Identify which cell holds the provided text, then report its (X, Y) central coordinate. 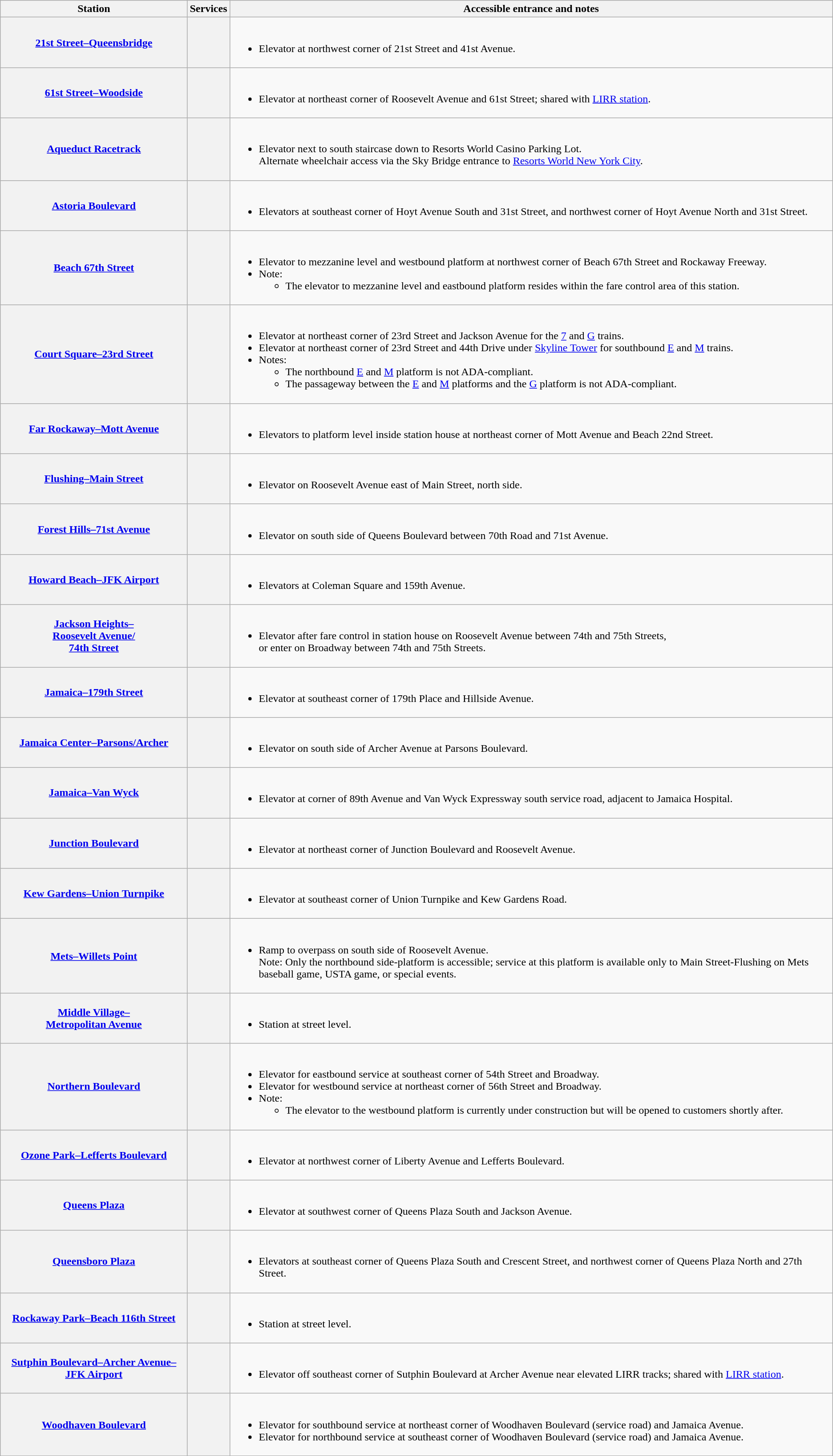
Jamaica–179th Street (94, 692)
Ozone Park–Lefferts Boulevard (94, 1155)
Kew Gardens–Union Turnpike (94, 894)
Rockaway Park–Beach 116th Street (94, 1318)
Aqueduct Racetrack (94, 149)
Forest Hills–71st Avenue (94, 529)
Mets–Willets Point (94, 956)
Elevator off southeast corner of Sutphin Boulevard at Archer Avenue near elevated LIRR tracks; shared with LIRR station. (531, 1368)
Elevator at southeast corner of 179th Place and Hillside Avenue. (531, 692)
Astoria Boulevard (94, 206)
Northern Boulevard (94, 1087)
Jackson Heights–Roosevelt Avenue/74th Street (94, 636)
Elevator at northwest corner of 21st Street and 41st Avenue. (531, 43)
Woodhaven Boulevard (94, 1424)
Elevator on south side of Queens Boulevard between 70th Road and 71st Avenue. (531, 529)
Jamaica Center–Parsons/Archer (94, 742)
Elevator at southwest corner of Queens Plaza South and Jackson Avenue. (531, 1205)
Elevator at northeast corner of Junction Boulevard and Roosevelt Avenue. (531, 843)
Queensboro Plaza (94, 1261)
Elevator at southeast corner of Union Turnpike and Kew Gardens Road. (531, 894)
21st Street–Queensbridge (94, 43)
Elevator at northwest corner of Liberty Avenue and Lefferts Boulevard. (531, 1155)
Jamaica–Van Wyck (94, 793)
Beach 67th Street (94, 268)
Services (208, 9)
Elevator on Roosevelt Avenue east of Main Street, north side. (531, 479)
Junction Boulevard (94, 843)
Accessible entrance and notes (531, 9)
Elevators at southeast corner of Hoyt Avenue South and 31st Street, and northwest corner of Hoyt Avenue North and 31st Street. (531, 206)
Far Rockaway–Mott Avenue (94, 428)
Elevator at northeast corner of Roosevelt Avenue and 61st Street; shared with LIRR station. (531, 93)
Middle Village–Metropolitan Avenue (94, 1018)
Court Square–23rd Street (94, 354)
Station (94, 9)
61st Street–Woodside (94, 93)
Queens Plaza (94, 1205)
Elevator after fare control in station house on Roosevelt Avenue between 74th and 75th Streets,or enter on Broadway between 74th and 75th Streets. (531, 636)
Howard Beach–JFK Airport (94, 580)
Elevators at Coleman Square and 159th Avenue. (531, 580)
Elevator at corner of 89th Avenue and Van Wyck Expressway south service road, adjacent to Jamaica Hospital. (531, 793)
Flushing–Main Street (94, 479)
Elevators at southeast corner of Queens Plaza South and Crescent Street, and northwest corner of Queens Plaza North and 27th Street. (531, 1261)
Elevator on south side of Archer Avenue at Parsons Boulevard. (531, 742)
Elevators to platform level inside station house at northeast corner of Mott Avenue and Beach 22nd Street. (531, 428)
Sutphin Boulevard–Archer Avenue–JFK Airport (94, 1368)
